Pinpoint the cell where the given text exists, returning its [X, Y] midpoint coordinate. 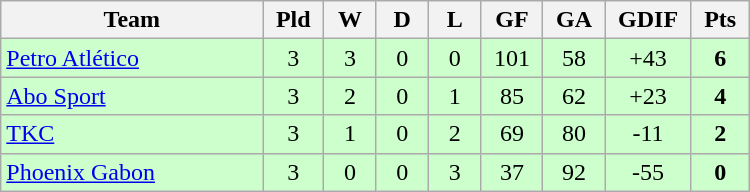
80 [574, 134]
37 [512, 172]
W [350, 20]
TKC [132, 134]
58 [574, 58]
92 [574, 172]
Abo Sport [132, 96]
85 [512, 96]
69 [512, 134]
L [454, 20]
-11 [648, 134]
101 [512, 58]
6 [720, 58]
4 [720, 96]
+23 [648, 96]
-55 [648, 172]
62 [574, 96]
Pld [294, 20]
+43 [648, 58]
GA [574, 20]
Phoenix Gabon [132, 172]
D [402, 20]
GF [512, 20]
Team [132, 20]
Pts [720, 20]
GDIF [648, 20]
Petro Atlético [132, 58]
